Output the (x, y) coordinate of the center of the cell containing the given text.  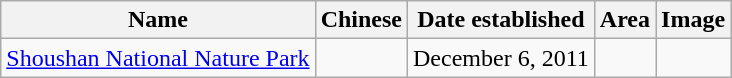
Image (694, 20)
Name (158, 20)
Date established (502, 20)
Area (624, 20)
December 6, 2011 (502, 58)
Chinese (361, 20)
Shoushan National Nature Park (158, 58)
